Provide the (X, Y) coordinate of the cell's center where the given text is located.  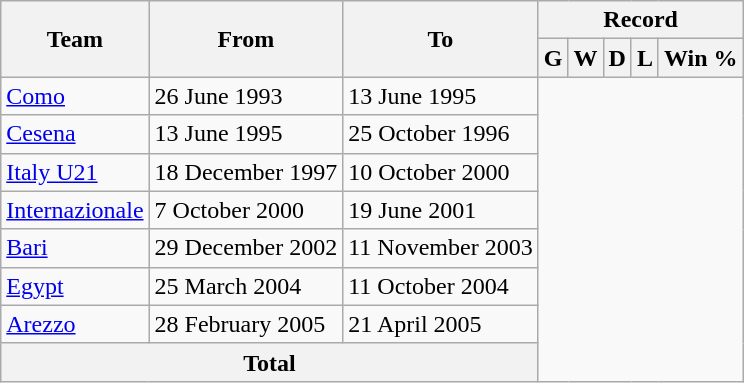
10 October 2000 (440, 172)
To (440, 39)
Win % (700, 58)
21 April 2005 (440, 324)
Cesena (75, 134)
25 October 1996 (440, 134)
From (246, 39)
W (586, 58)
Team (75, 39)
Egypt (75, 286)
Italy U21 (75, 172)
Como (75, 96)
Total (270, 362)
29 December 2002 (246, 248)
19 June 2001 (440, 210)
Internazionale (75, 210)
Arezzo (75, 324)
D (617, 58)
11 October 2004 (440, 286)
L (644, 58)
Bari (75, 248)
Record (640, 20)
11 November 2003 (440, 248)
G (553, 58)
18 December 1997 (246, 172)
28 February 2005 (246, 324)
25 March 2004 (246, 286)
7 October 2000 (246, 210)
26 June 1993 (246, 96)
